For the text-containing cell, return its midpoint in (x, y) coordinate format. 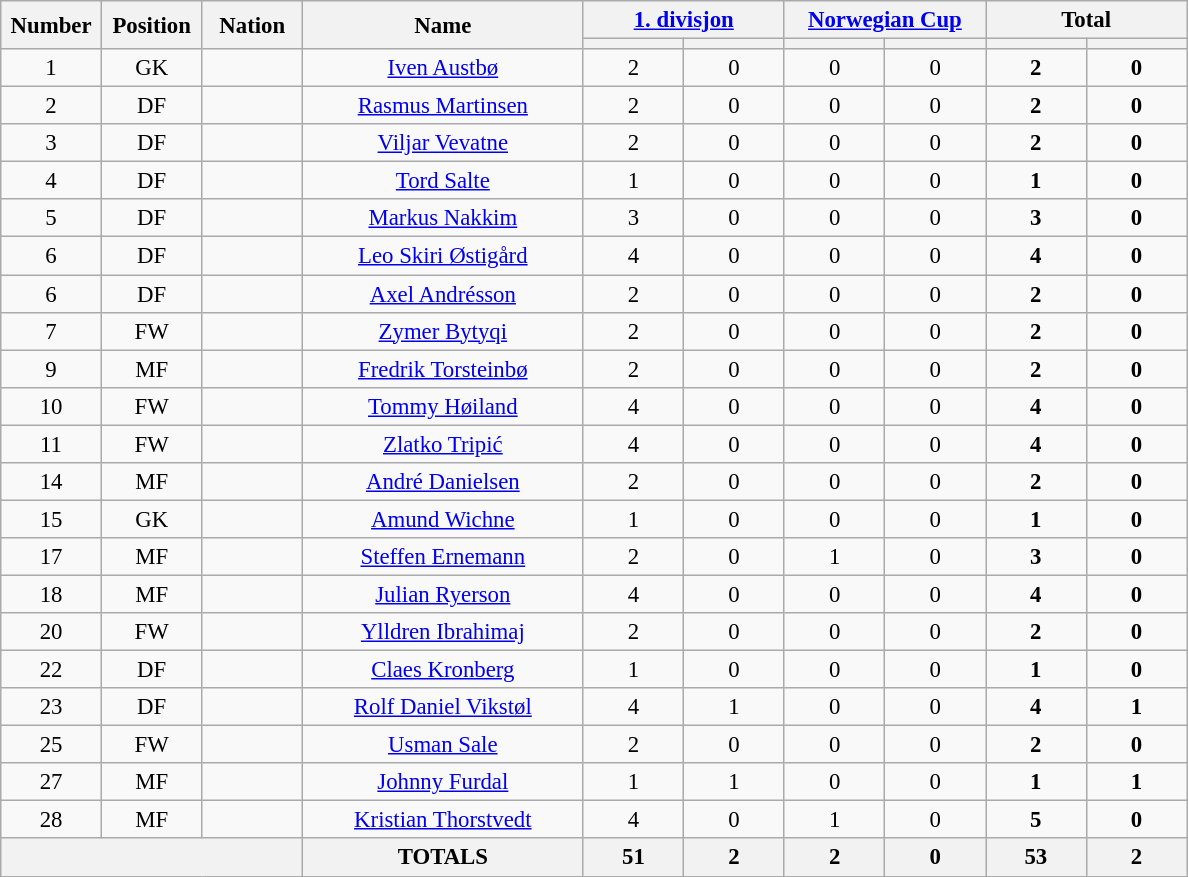
Kristian Thorstvedt (444, 820)
22 (52, 670)
Total (1086, 20)
Johnny Furdal (444, 782)
Claes Kronberg (444, 670)
Markus Nakkim (444, 219)
15 (52, 519)
Name (444, 25)
Axel Andrésson (444, 294)
André Danielsen (444, 482)
53 (1036, 858)
10 (52, 406)
11 (52, 444)
27 (52, 782)
Position (152, 25)
7 (52, 331)
25 (52, 745)
23 (52, 707)
Usman Sale (444, 745)
Tommy Høiland (444, 406)
Amund Wichne (444, 519)
Zymer Bytyqi (444, 331)
Viljar Vevatne (444, 143)
18 (52, 594)
Zlatko Tripić (444, 444)
Norwegian Cup (884, 20)
Fredrik Torsteinbø (444, 369)
Steffen Ernemann (444, 557)
Julian Ryerson (444, 594)
Rolf Daniel Vikstøl (444, 707)
Number (52, 25)
Nation (252, 25)
20 (52, 632)
Rasmus Martinsen (444, 106)
28 (52, 820)
1. divisjon (684, 20)
17 (52, 557)
9 (52, 369)
TOTALS (444, 858)
Iven Austbø (444, 68)
14 (52, 482)
Leo Skiri Østigård (444, 256)
51 (634, 858)
Ylldren Ibrahimaj (444, 632)
Tord Salte (444, 181)
